Detect which cell encompasses the target text, then output its [X, Y] center coordinate. 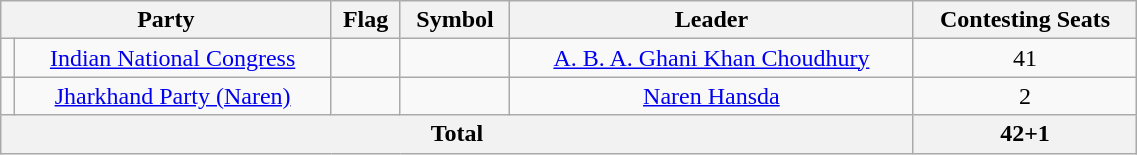
Total [457, 134]
Leader [712, 20]
Naren Hansda [712, 96]
Flag [366, 20]
41 [1025, 58]
Party [166, 20]
42+1 [1025, 134]
Jharkhand Party (Naren) [172, 96]
Contesting Seats [1025, 20]
Symbol [454, 20]
2 [1025, 96]
A. B. A. Ghani Khan Choudhury [712, 58]
Indian National Congress [172, 58]
